Pinpoint the cell where the given text exists, returning its [X, Y] midpoint coordinate. 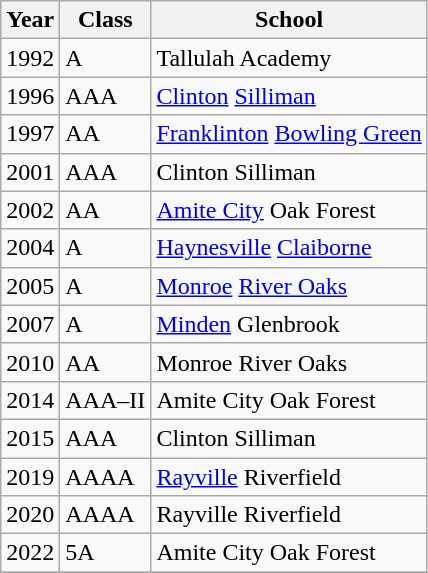
Franklinton Bowling Green [289, 134]
Tallulah Academy [289, 58]
2015 [30, 438]
2014 [30, 400]
Haynesville Claiborne [289, 248]
AAA–II [106, 400]
Minden Glenbrook [289, 324]
2007 [30, 324]
1997 [30, 134]
2019 [30, 477]
2002 [30, 210]
2020 [30, 515]
School [289, 20]
2010 [30, 362]
5A [106, 553]
Class [106, 20]
2005 [30, 286]
2001 [30, 172]
2004 [30, 248]
1992 [30, 58]
Year [30, 20]
2022 [30, 553]
1996 [30, 96]
